Locate the cell with the specified text and output its [X, Y] center coordinate. 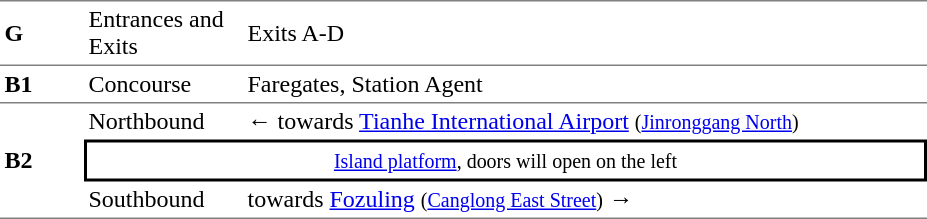
← towards Tianhe International Airport (Jinronggang North) [585, 122]
Island platform, doors will open on the left [506, 161]
B1 [42, 85]
Exits A-D [585, 33]
Concourse [164, 85]
Northbound [164, 122]
Faregates, Station Agent [585, 85]
G [42, 33]
Entrances and Exits [164, 33]
